Return (x, y) of the center of cell containing provided text 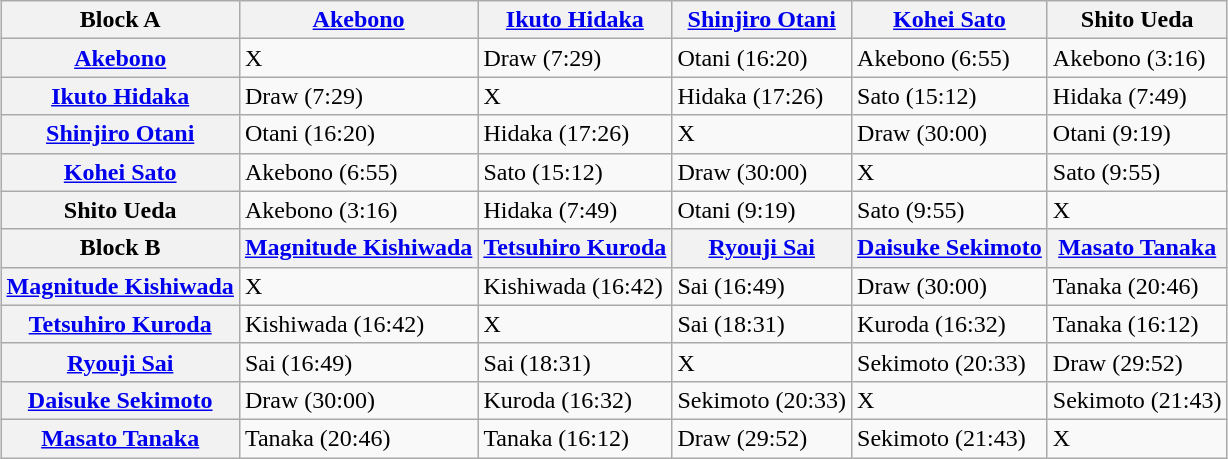
Block B (120, 248)
Block A (120, 20)
